Capture the cell that displays the provided text and extract its [x, y] central coordinate. 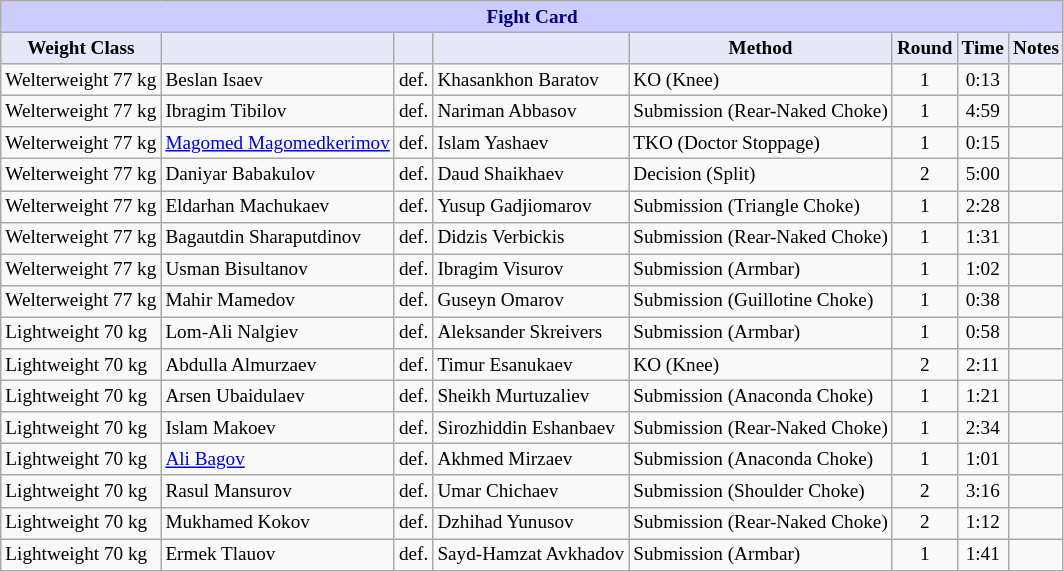
0:38 [982, 301]
Khasankhon Baratov [531, 80]
Yusup Gadjiomarov [531, 206]
2:11 [982, 365]
1:41 [982, 554]
1:31 [982, 238]
Abdulla Almurzaev [278, 365]
Submission (Guillotine Choke) [761, 301]
Method [761, 48]
Sheikh Murtuzaliev [531, 396]
Umar Chichaev [531, 491]
2:28 [982, 206]
2:34 [982, 428]
Weight Class [81, 48]
0:58 [982, 333]
Bagautdin Sharaputdinov [278, 238]
Nariman Abbasov [531, 111]
Magomed Magomedkerimov [278, 143]
Timur Esanukaev [531, 365]
Didzis Verbickis [531, 238]
1:21 [982, 396]
Eldarhan Machukaev [278, 206]
0:15 [982, 143]
Ibragim Visurov [531, 270]
Dzhihad Yunusov [531, 523]
Submission (Triangle Choke) [761, 206]
Mahir Mamedov [278, 301]
Daniyar Babakulov [278, 175]
Lom-Ali Nalgiev [278, 333]
0:13 [982, 80]
Guseyn Omarov [531, 301]
Akhmed Mirzaev [531, 460]
1:12 [982, 523]
Notes [1036, 48]
Ali Bagov [278, 460]
Ermek Tlauov [278, 554]
Sayd-Hamzat Avkhadov [531, 554]
Ibragim Tibilov [278, 111]
Aleksander Skreivers [531, 333]
5:00 [982, 175]
Arsen Ubaidulaev [278, 396]
Beslan Isaev [278, 80]
4:59 [982, 111]
Usman Bisultanov [278, 270]
Time [982, 48]
1:01 [982, 460]
Islam Makoev [278, 428]
Mukhamed Kokov [278, 523]
Decision (Split) [761, 175]
Islam Yashaev [531, 143]
Daud Shaikhaev [531, 175]
Rasul Mansurov [278, 491]
1:02 [982, 270]
Submission (Shoulder Choke) [761, 491]
3:16 [982, 491]
Sirozhiddin Eshanbaev [531, 428]
Round [924, 48]
TKO (Doctor Stoppage) [761, 143]
Fight Card [532, 17]
